From the cell containing the given text, extract its center point as [x, y] coordinate. 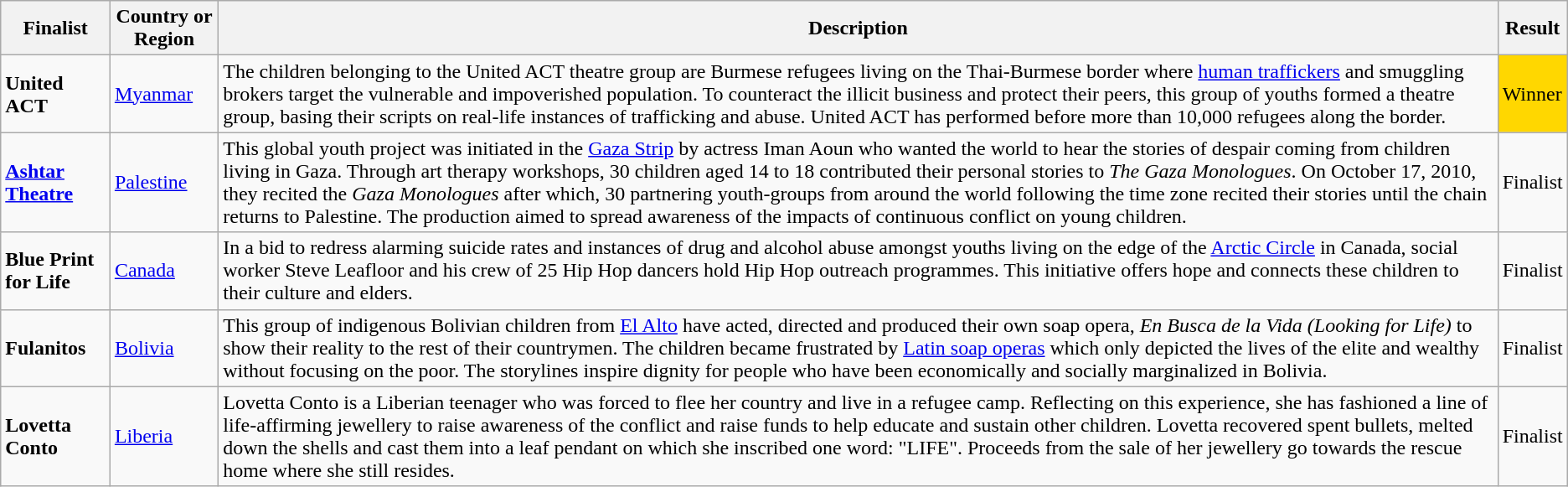
Bolivia [164, 348]
Palestine [164, 183]
Result [1533, 28]
Winner [1533, 94]
Description [858, 28]
Myanmar [164, 94]
Canada [164, 271]
United ACT [55, 94]
Country or Region [164, 28]
Lovetta Conto [55, 436]
Blue Print for Life [55, 271]
Liberia [164, 436]
Ashtar Theatre [55, 183]
Fulanitos [55, 348]
